Search for the cell housing the specified text and yield its [x, y] center coordinate. 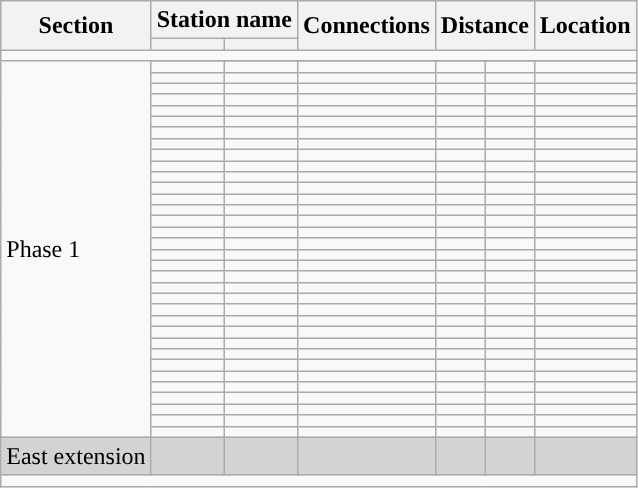
Phase 1 [76, 249]
Connections [367, 26]
East extension [76, 456]
Station name [224, 20]
Distance [484, 26]
Section [76, 26]
Location [585, 26]
